Return the (x, y) coordinate for the center point of the cell that contains the specified text.  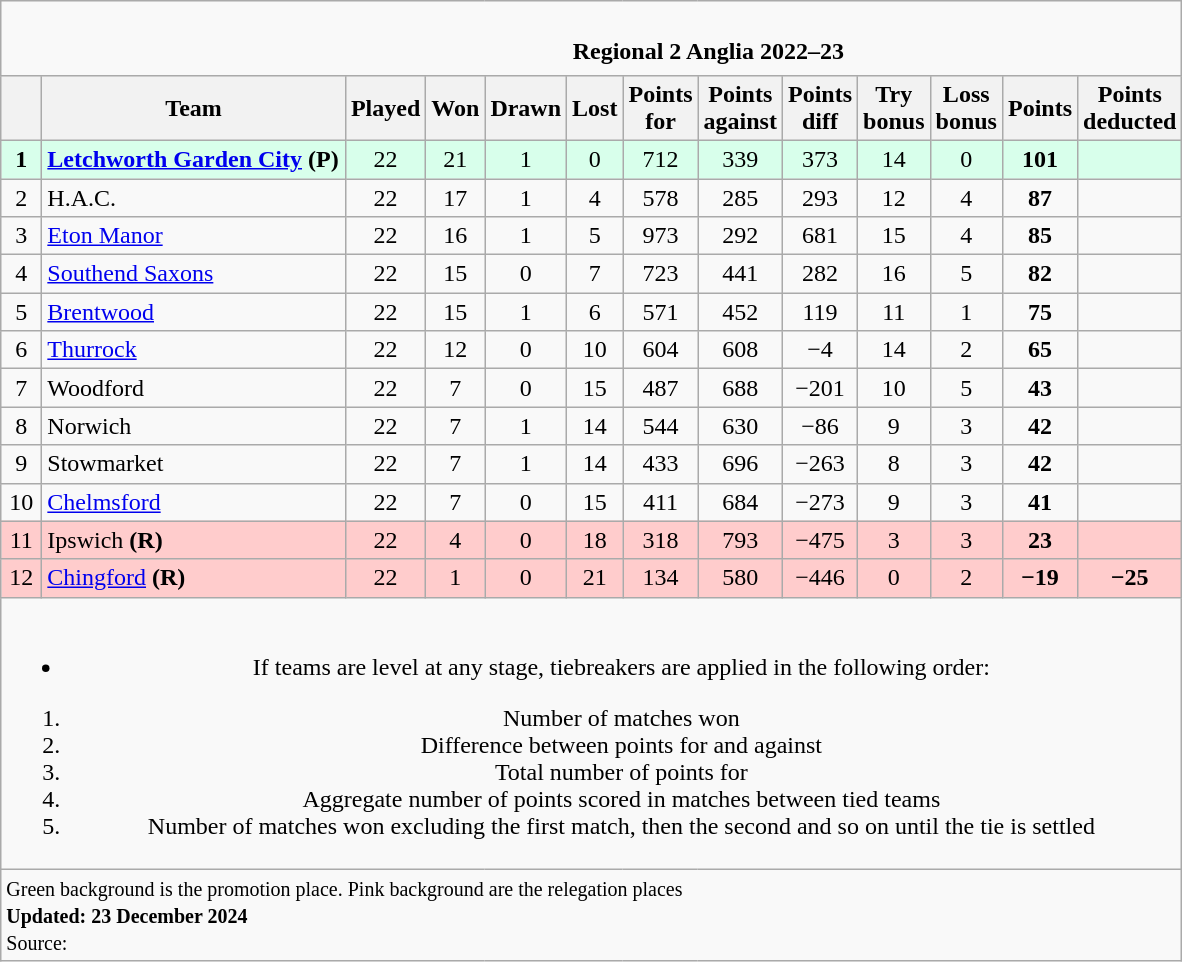
Stowmarket (194, 464)
373 (820, 159)
87 (1040, 197)
973 (660, 236)
−263 (820, 464)
684 (740, 502)
723 (660, 274)
Played (385, 108)
571 (660, 312)
339 (740, 159)
18 (595, 540)
75 (1040, 312)
134 (660, 578)
−86 (820, 426)
Green background is the promotion place. Pink background are the relegation places Updated: 23 December 2024Source: (592, 915)
−446 (820, 578)
Points deducted (1130, 108)
681 (820, 236)
Points against (740, 108)
Eton Manor (194, 236)
Team (194, 108)
Chelmsford (194, 502)
293 (820, 197)
Thurrock (194, 350)
43 (1040, 388)
696 (740, 464)
630 (740, 426)
41 (1040, 502)
Woodford (194, 388)
578 (660, 197)
−273 (820, 502)
292 (740, 236)
Brentwood (194, 312)
Won (456, 108)
487 (660, 388)
Letchworth Garden City (P) (194, 159)
452 (740, 312)
−25 (1130, 578)
793 (740, 540)
Points (1040, 108)
604 (660, 350)
282 (820, 274)
17 (456, 197)
Lost (595, 108)
−475 (820, 540)
608 (740, 350)
318 (660, 540)
Southend Saxons (194, 274)
688 (740, 388)
Drawn (526, 108)
Loss bonus (966, 108)
441 (740, 274)
Chingford (R) (194, 578)
−4 (820, 350)
85 (1040, 236)
Ipswich (R) (194, 540)
H.A.C. (194, 197)
580 (740, 578)
−201 (820, 388)
433 (660, 464)
285 (740, 197)
Points for (660, 108)
65 (1040, 350)
23 (1040, 540)
Points diff (820, 108)
119 (820, 312)
544 (660, 426)
411 (660, 502)
82 (1040, 274)
101 (1040, 159)
−19 (1040, 578)
Try bonus (894, 108)
Norwich (194, 426)
712 (660, 159)
